Scan for the cell matching the given text and deliver its (x, y) coordinate at center. 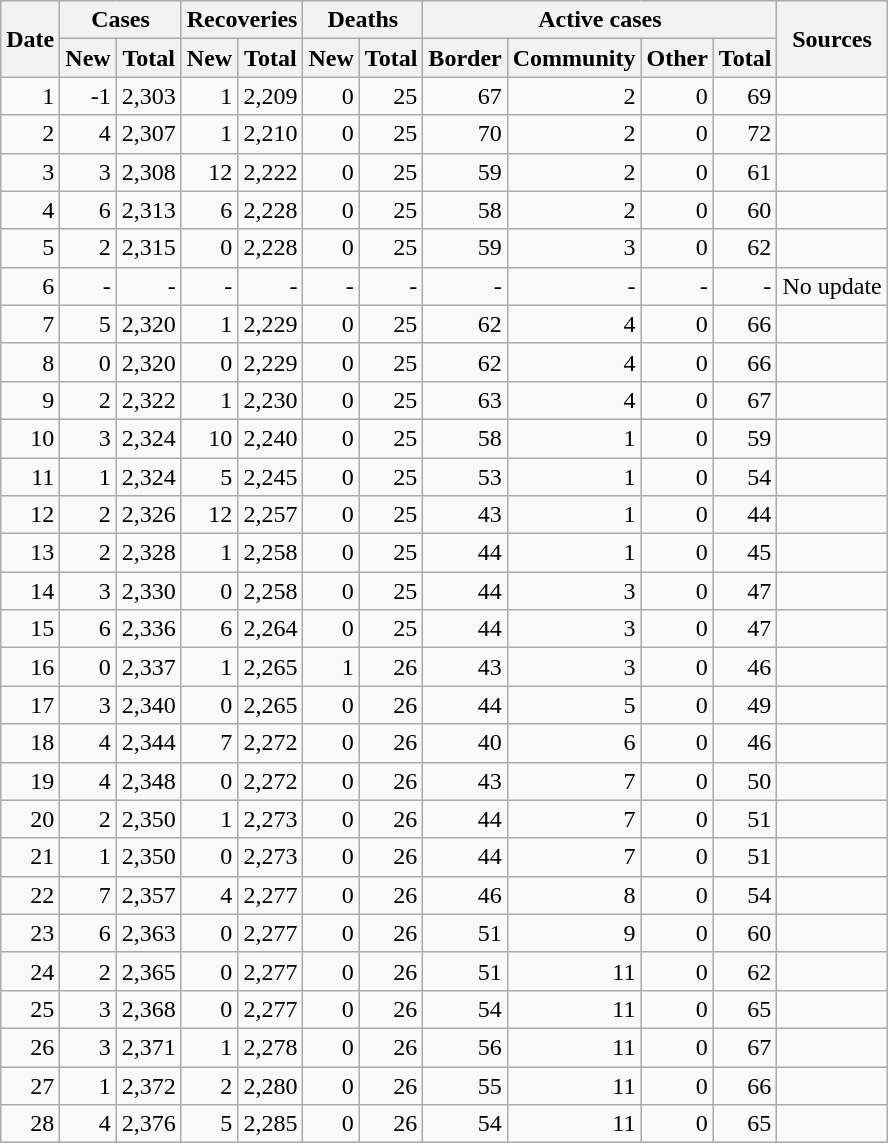
53 (465, 477)
14 (30, 591)
15 (30, 629)
2,315 (148, 248)
2,322 (148, 400)
Sources (832, 39)
Deaths (363, 20)
70 (465, 134)
72 (745, 134)
27 (30, 1085)
2,376 (148, 1124)
17 (30, 705)
2,363 (148, 933)
2,278 (270, 1047)
2,337 (148, 667)
2,209 (270, 96)
22 (30, 895)
2,326 (148, 515)
Community (574, 58)
20 (30, 819)
2,336 (148, 629)
2,344 (148, 743)
2,222 (270, 172)
2,308 (148, 172)
2,371 (148, 1047)
2,348 (148, 781)
-1 (88, 96)
49 (745, 705)
2,245 (270, 477)
2,340 (148, 705)
Date (30, 39)
2,230 (270, 400)
55 (465, 1085)
2,257 (270, 515)
56 (465, 1047)
40 (465, 743)
13 (30, 553)
2,313 (148, 210)
69 (745, 96)
Border (465, 58)
63 (465, 400)
28 (30, 1124)
2,368 (148, 1009)
16 (30, 667)
Active cases (600, 20)
2,330 (148, 591)
50 (745, 781)
2,357 (148, 895)
21 (30, 857)
2,303 (148, 96)
2,365 (148, 971)
2,372 (148, 1085)
61 (745, 172)
No update (832, 286)
24 (30, 971)
2,240 (270, 438)
2,328 (148, 553)
2,264 (270, 629)
2,307 (148, 134)
23 (30, 933)
2,210 (270, 134)
2,285 (270, 1124)
Recoveries (242, 20)
45 (745, 553)
2,280 (270, 1085)
19 (30, 781)
18 (30, 743)
Other (677, 58)
Cases (120, 20)
